Scan for the cell matching the given text and deliver its [X, Y] coordinate at center. 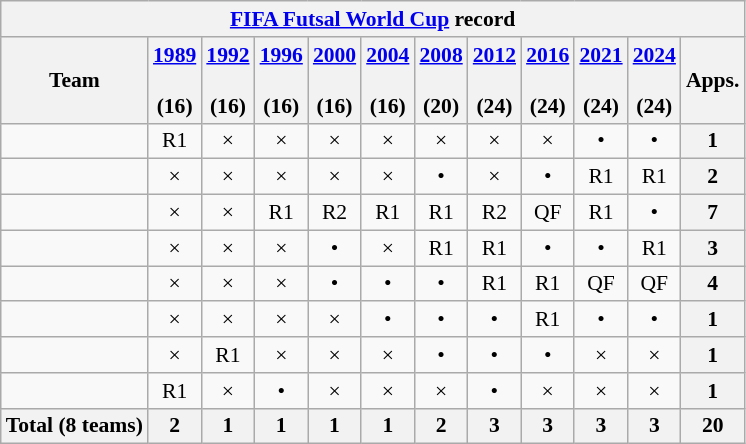
2000(16) [334, 80]
FIFA Futsal World Cup record [373, 19]
2016(24) [548, 80]
Apps. [713, 80]
2008(20) [440, 80]
1996(16) [282, 80]
Team [74, 80]
2012(24) [494, 80]
Total (8 teams) [74, 426]
2021(24) [600, 80]
20 [713, 426]
2024(24) [654, 80]
1992(16) [228, 80]
4 [713, 284]
2004(16) [388, 80]
7 [713, 213]
1989(16) [174, 80]
